Extract the (X, Y) coordinate from the center of the cell holding the provided text.  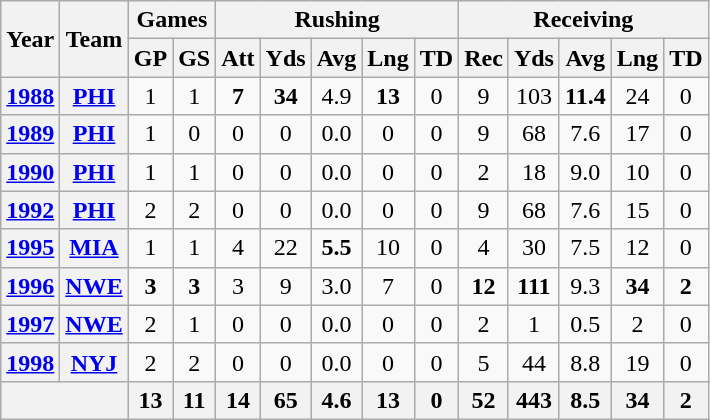
3.0 (336, 286)
NYJ (94, 362)
1989 (30, 134)
1990 (30, 172)
1998 (30, 362)
8.8 (585, 362)
52 (484, 400)
65 (286, 400)
11 (194, 400)
17 (637, 134)
30 (534, 248)
443 (534, 400)
103 (534, 96)
9.0 (585, 172)
5.5 (336, 248)
24 (637, 96)
4.6 (336, 400)
1996 (30, 286)
Team (94, 39)
Receiving (584, 20)
4.9 (336, 96)
7.5 (585, 248)
9.3 (585, 286)
1988 (30, 96)
0.5 (585, 324)
22 (286, 248)
1997 (30, 324)
19 (637, 362)
Year (30, 39)
1992 (30, 210)
15 (637, 210)
44 (534, 362)
1995 (30, 248)
8.5 (585, 400)
Games (172, 20)
GP (150, 58)
14 (238, 400)
111 (534, 286)
Att (238, 58)
GS (194, 58)
MIA (94, 248)
11.4 (585, 96)
Rushing (338, 20)
Rec (484, 58)
18 (534, 172)
5 (484, 362)
